Extract the (X, Y) coordinate from the center of the cell holding the provided text.  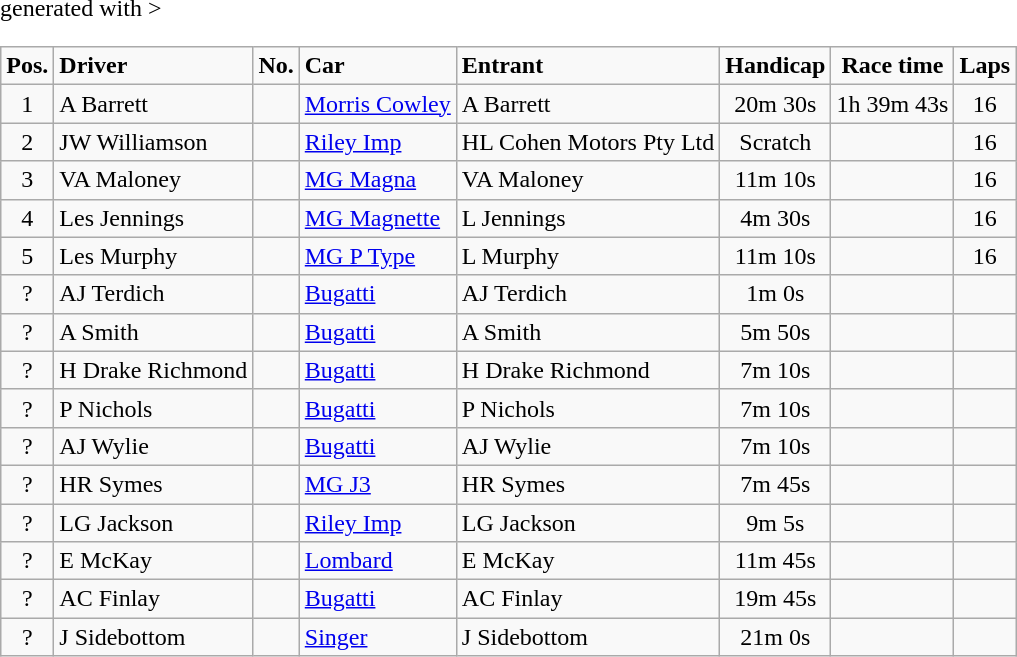
7m 45s (776, 484)
19m 45s (776, 599)
MG J3 (378, 484)
1h 39m 43s (892, 104)
1 (28, 104)
L Murphy (588, 256)
20m 30s (776, 104)
5m 50s (776, 332)
11m 45s (776, 561)
No. (276, 66)
4m 30s (776, 218)
MG Magna (378, 180)
L Jennings (588, 218)
HL Cohen Motors Pty Ltd (588, 142)
Laps (985, 66)
1m 0s (776, 294)
MG Magnette (378, 218)
Morris Cowley (378, 104)
Driver (154, 66)
4 (28, 218)
Les Jennings (154, 218)
Handicap (776, 66)
Pos. (28, 66)
Les Murphy (154, 256)
Race time (892, 66)
21m 0s (776, 637)
MG P Type (378, 256)
Lombard (378, 561)
2 (28, 142)
Scratch (776, 142)
5 (28, 256)
Singer (378, 637)
9m 5s (776, 523)
Car (378, 66)
JW Williamson (154, 142)
3 (28, 180)
Entrant (588, 66)
